Find where the given text appears and provide that cell's center as (X, Y) coordinate. 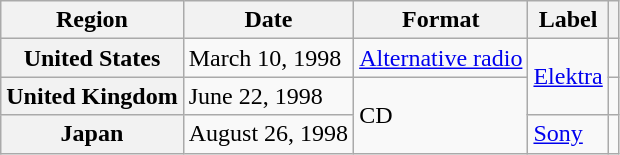
United States (92, 58)
Elektra (568, 77)
United Kingdom (92, 96)
Sony (568, 134)
March 10, 1998 (268, 58)
Region (92, 20)
Alternative radio (441, 58)
Japan (92, 134)
CD (441, 115)
Label (568, 20)
Format (441, 20)
August 26, 1998 (268, 134)
June 22, 1998 (268, 96)
Date (268, 20)
